From the cell containing the given text, extract its center point as (X, Y) coordinate. 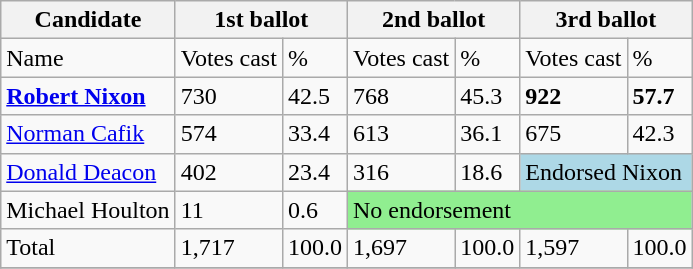
23.4 (314, 172)
730 (228, 96)
1,597 (574, 248)
613 (400, 134)
33.4 (314, 134)
36.1 (488, 134)
675 (574, 134)
Donald Deacon (88, 172)
3rd ballot (606, 20)
45.3 (488, 96)
316 (400, 172)
Norman Cafik (88, 134)
1st ballot (261, 20)
1,697 (400, 248)
574 (228, 134)
0.6 (314, 210)
768 (400, 96)
Michael Houlton (88, 210)
402 (228, 172)
57.7 (660, 96)
1,717 (228, 248)
Endorsed Nixon (606, 172)
42.5 (314, 96)
42.3 (660, 134)
922 (574, 96)
2nd ballot (433, 20)
Candidate (88, 20)
18.6 (488, 172)
Name (88, 58)
Total (88, 248)
11 (228, 210)
Robert Nixon (88, 96)
No endorsement (520, 210)
